From the cell containing the given text, extract its center point as (x, y) coordinate. 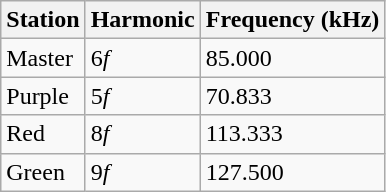
Station (43, 20)
85.000 (292, 58)
9f (142, 172)
Frequency (kHz) (292, 20)
8f (142, 134)
127.500 (292, 172)
Harmonic (142, 20)
70.833 (292, 96)
Red (43, 134)
Green (43, 172)
Purple (43, 96)
5f (142, 96)
113.333 (292, 134)
Master (43, 58)
6f (142, 58)
